Find where the given text appears and provide that cell's center as [x, y] coordinate. 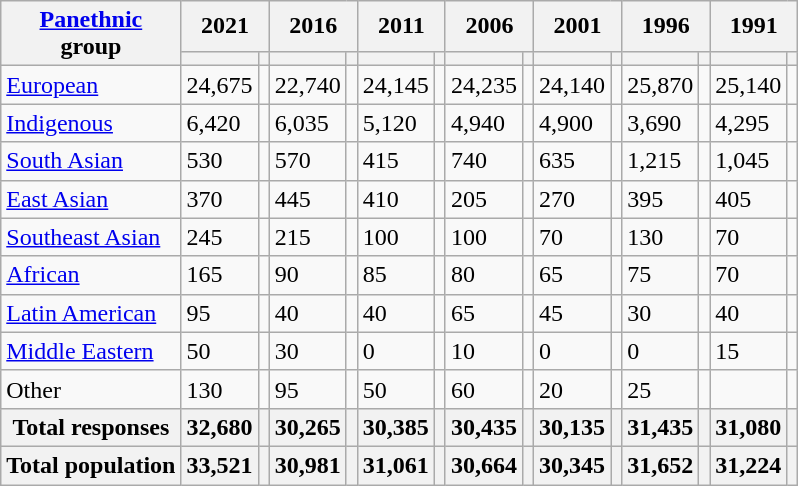
Other [91, 389]
60 [484, 389]
2001 [578, 26]
90 [308, 275]
Latin American [91, 313]
4,900 [572, 123]
31,080 [748, 427]
10 [484, 351]
205 [484, 199]
15 [748, 351]
32,680 [220, 427]
6,420 [220, 123]
215 [308, 237]
South Asian [91, 161]
25,870 [660, 85]
635 [572, 161]
6,035 [308, 123]
4,940 [484, 123]
270 [572, 199]
24,675 [220, 85]
Total responses [91, 427]
410 [396, 199]
31,224 [748, 465]
80 [484, 275]
31,652 [660, 465]
30,345 [572, 465]
20 [572, 389]
30,435 [484, 427]
European [91, 85]
Southeast Asian [91, 237]
30,265 [308, 427]
30,664 [484, 465]
African [91, 275]
165 [220, 275]
85 [396, 275]
2006 [489, 26]
30,135 [572, 427]
75 [660, 275]
570 [308, 161]
395 [660, 199]
1996 [666, 26]
31,061 [396, 465]
24,140 [572, 85]
30,385 [396, 427]
East Asian [91, 199]
45 [572, 313]
740 [484, 161]
445 [308, 199]
405 [748, 199]
370 [220, 199]
24,235 [484, 85]
1,045 [748, 161]
2016 [313, 26]
530 [220, 161]
Indigenous [91, 123]
30,981 [308, 465]
Total population [91, 465]
1991 [754, 26]
1,215 [660, 161]
31,435 [660, 427]
5,120 [396, 123]
25,140 [748, 85]
Panethnicgroup [91, 34]
2021 [225, 26]
415 [396, 161]
245 [220, 237]
2011 [401, 26]
24,145 [396, 85]
Middle Eastern [91, 351]
25 [660, 389]
33,521 [220, 465]
3,690 [660, 123]
22,740 [308, 85]
4,295 [748, 123]
